Output the (x, y) coordinate of the center of the cell containing the given text.  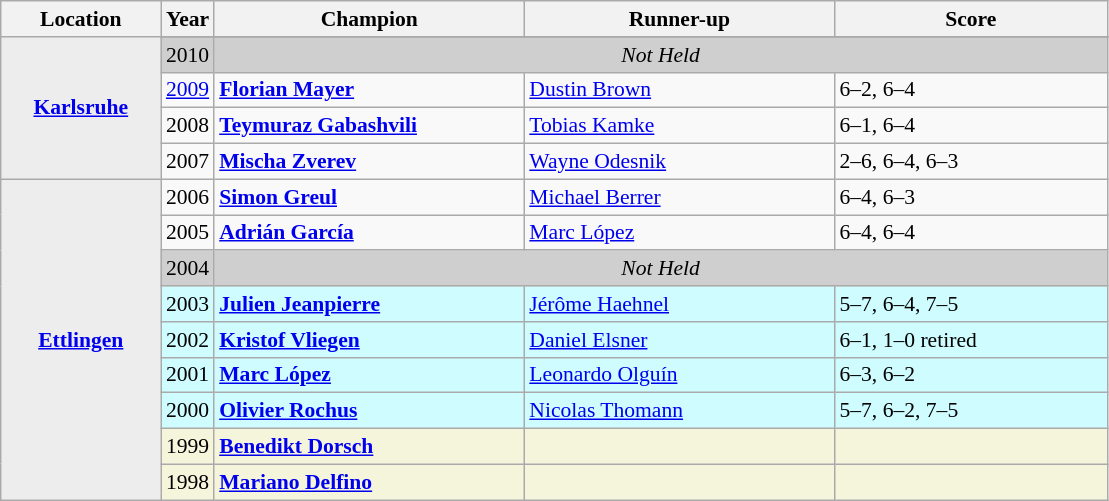
Jérôme Haehnel (679, 304)
Mariano Delfino (369, 482)
6–4, 6–3 (970, 197)
Benedikt Dorsch (369, 447)
Champion (369, 19)
2003 (188, 304)
Simon Greul (369, 197)
Teymuraz Gabashvili (369, 126)
2010 (188, 55)
6–3, 6–2 (970, 375)
6–2, 6–4 (970, 90)
Julien Jeanpierre (369, 304)
Kristof Vliegen (369, 340)
2009 (188, 90)
Ettlingen (81, 340)
1998 (188, 482)
Michael Berrer (679, 197)
2–6, 6–4, 6–3 (970, 162)
Wayne Odesnik (679, 162)
Tobias Kamke (679, 126)
Adrián García (369, 233)
2001 (188, 375)
5–7, 6–4, 7–5 (970, 304)
2004 (188, 269)
Score (970, 19)
1999 (188, 447)
6–1, 1–0 retired (970, 340)
Leonardo Olguín (679, 375)
2006 (188, 197)
6–1, 6–4 (970, 126)
Mischa Zverev (369, 162)
Florian Mayer (369, 90)
Location (81, 19)
Daniel Elsner (679, 340)
2007 (188, 162)
2005 (188, 233)
2000 (188, 411)
2002 (188, 340)
Runner-up (679, 19)
2008 (188, 126)
Dustin Brown (679, 90)
Karlsruhe (81, 108)
5–7, 6–2, 7–5 (970, 411)
Nicolas Thomann (679, 411)
Olivier Rochus (369, 411)
Year (188, 19)
6–4, 6–4 (970, 233)
